Provide the (X, Y) coordinate of the cell's center where the given text is located.  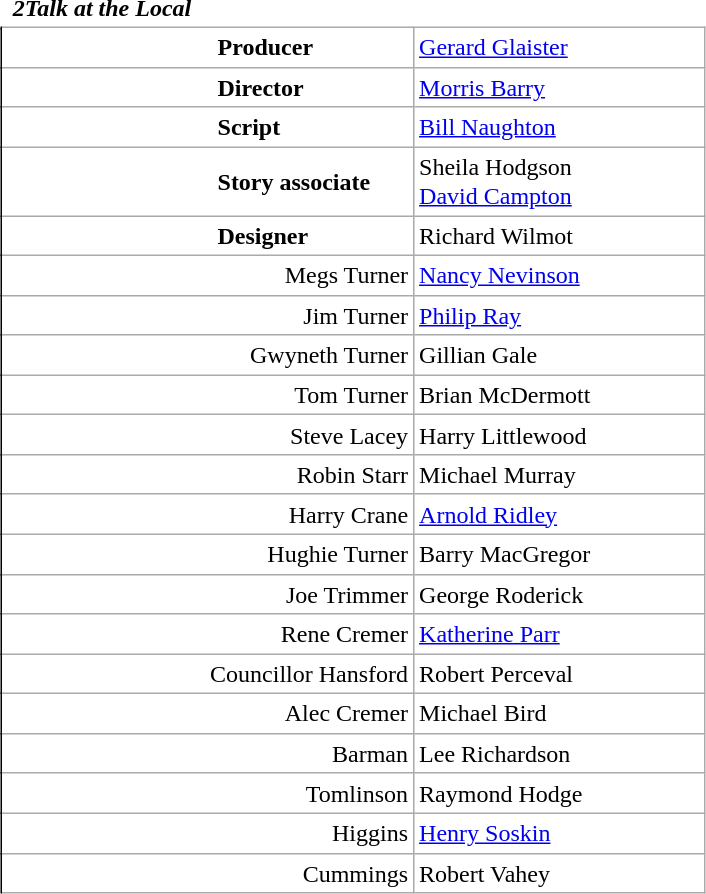
Steve Lacey (208, 435)
Michael Murray (560, 475)
Tomlinson (208, 793)
Barry MacGregor (560, 554)
Script (208, 127)
Gerard Glaister (560, 47)
Michael Bird (560, 714)
George Roderick (560, 594)
Bill Naughton (560, 127)
Raymond Hodge (560, 793)
Director (208, 87)
Harry Crane (208, 514)
Councillor Hansford (208, 674)
Richard Wilmot (560, 236)
Gillian Gale (560, 355)
Robert Vahey (560, 873)
Alec Cremer (208, 714)
Robert Perceval (560, 674)
Story associate (208, 182)
Harry Littlewood (560, 435)
Arnold Ridley (560, 514)
Cummings (208, 873)
Jim Turner (208, 315)
Megs Turner (208, 275)
Nancy Nevinson (560, 275)
Sheila HodgsonDavid Campton (560, 182)
Gwyneth Turner (208, 355)
Morris Barry (560, 87)
Rene Cremer (208, 634)
Producer (208, 47)
Robin Starr (208, 475)
Higgins (208, 833)
Philip Ray (560, 315)
Henry Soskin (560, 833)
Lee Richardson (560, 753)
Designer (208, 236)
Hughie Turner (208, 554)
Joe Trimmer (208, 594)
Tom Turner (208, 395)
Barman (208, 753)
Katherine Parr (560, 634)
Brian McDermott (560, 395)
